Determine the (x, y) coordinate at the center of the cell enclosing the given text.  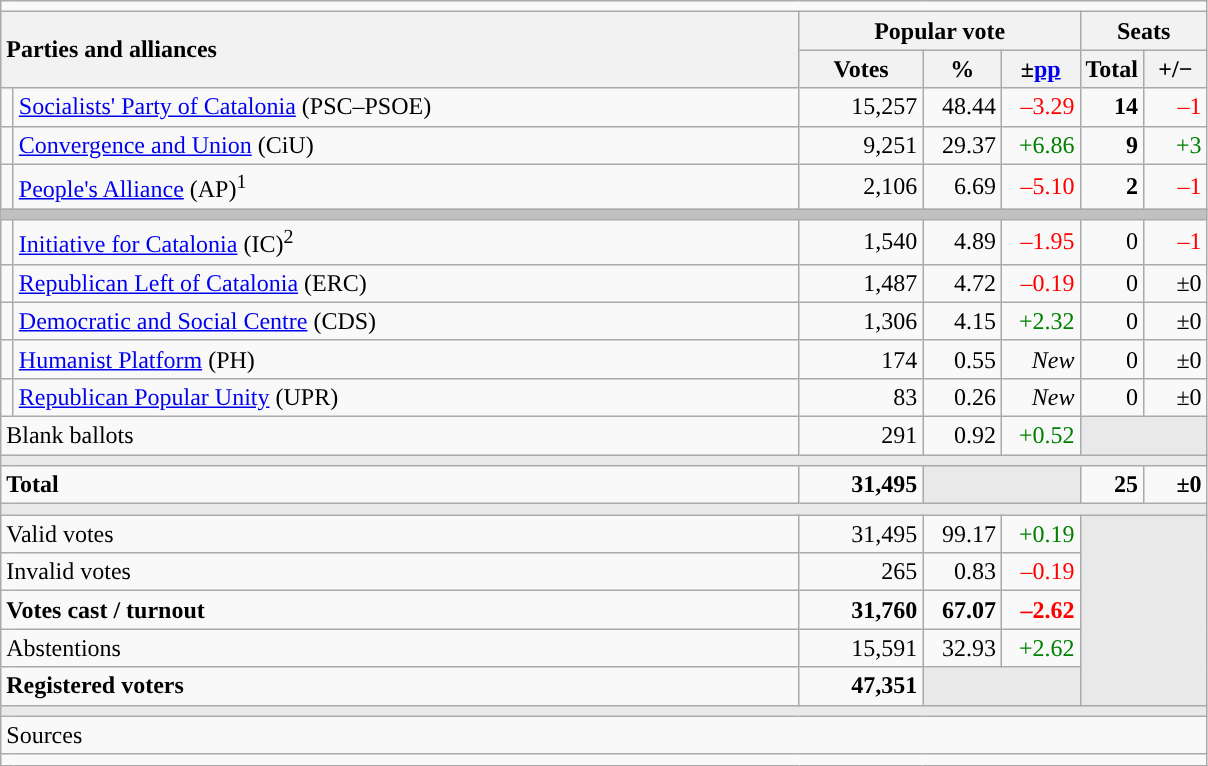
+0.19 (1040, 534)
14 (1112, 107)
25 (1112, 485)
Votes cast / turnout (400, 610)
+/− (1176, 69)
Abstentions (400, 648)
4.89 (962, 242)
1,306 (861, 321)
Blank ballots (400, 435)
Votes (861, 69)
+3 (1176, 145)
Invalid votes (400, 572)
32.93 (962, 648)
9 (1112, 145)
6.69 (962, 186)
Seats (1144, 31)
265 (861, 572)
174 (861, 359)
0.83 (962, 572)
15,591 (861, 648)
Convergence and Union (CiU) (406, 145)
15,257 (861, 107)
–2.62 (1040, 610)
29.37 (962, 145)
–1.95 (1040, 242)
67.07 (962, 610)
Sources (604, 735)
Republican Popular Unity (UPR) (406, 397)
9,251 (861, 145)
1,487 (861, 283)
Registered voters (400, 686)
–5.10 (1040, 186)
Socialists' Party of Catalonia (PSC–PSOE) (406, 107)
291 (861, 435)
Popular vote (940, 31)
1,540 (861, 242)
Humanist Platform (PH) (406, 359)
47,351 (861, 686)
Democratic and Social Centre (CDS) (406, 321)
2,106 (861, 186)
+2.32 (1040, 321)
+0.52 (1040, 435)
2 (1112, 186)
People's Alliance (AP)1 (406, 186)
83 (861, 397)
Initiative for Catalonia (IC)2 (406, 242)
Parties and alliances (400, 50)
4.15 (962, 321)
±pp (1040, 69)
0.92 (962, 435)
+2.62 (1040, 648)
48.44 (962, 107)
0.26 (962, 397)
31,760 (861, 610)
+6.86 (1040, 145)
Republican Left of Catalonia (ERC) (406, 283)
99.17 (962, 534)
% (962, 69)
–3.29 (1040, 107)
0.55 (962, 359)
Valid votes (400, 534)
4.72 (962, 283)
